Identify which cell holds the provided text, then report its [X, Y] central coordinate. 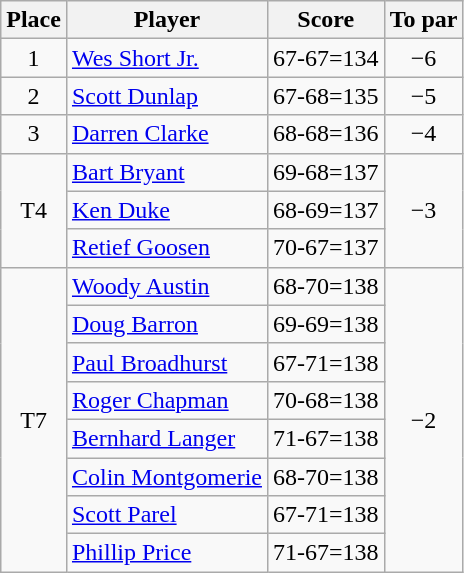
3 [34, 134]
−3 [424, 210]
Doug Barron [166, 324]
−2 [424, 419]
T4 [34, 210]
Colin Montgomerie [166, 477]
Scott Parel [166, 515]
−4 [424, 134]
2 [34, 96]
1 [34, 58]
Roger Chapman [166, 400]
Score [326, 20]
67-67=134 [326, 58]
68-69=137 [326, 210]
Darren Clarke [166, 134]
69-69=138 [326, 324]
70-68=138 [326, 400]
Paul Broadhurst [166, 362]
Bart Bryant [166, 172]
−6 [424, 58]
T7 [34, 419]
Bernhard Langer [166, 438]
To par [424, 20]
Retief Goosen [166, 248]
Ken Duke [166, 210]
Phillip Price [166, 553]
Player [166, 20]
−5 [424, 96]
Place [34, 20]
70-67=137 [326, 248]
Woody Austin [166, 286]
68-68=136 [326, 134]
Wes Short Jr. [166, 58]
Scott Dunlap [166, 96]
69-68=137 [326, 172]
67-68=135 [326, 96]
